Locate the cell with the specified text and output its (X, Y) center coordinate. 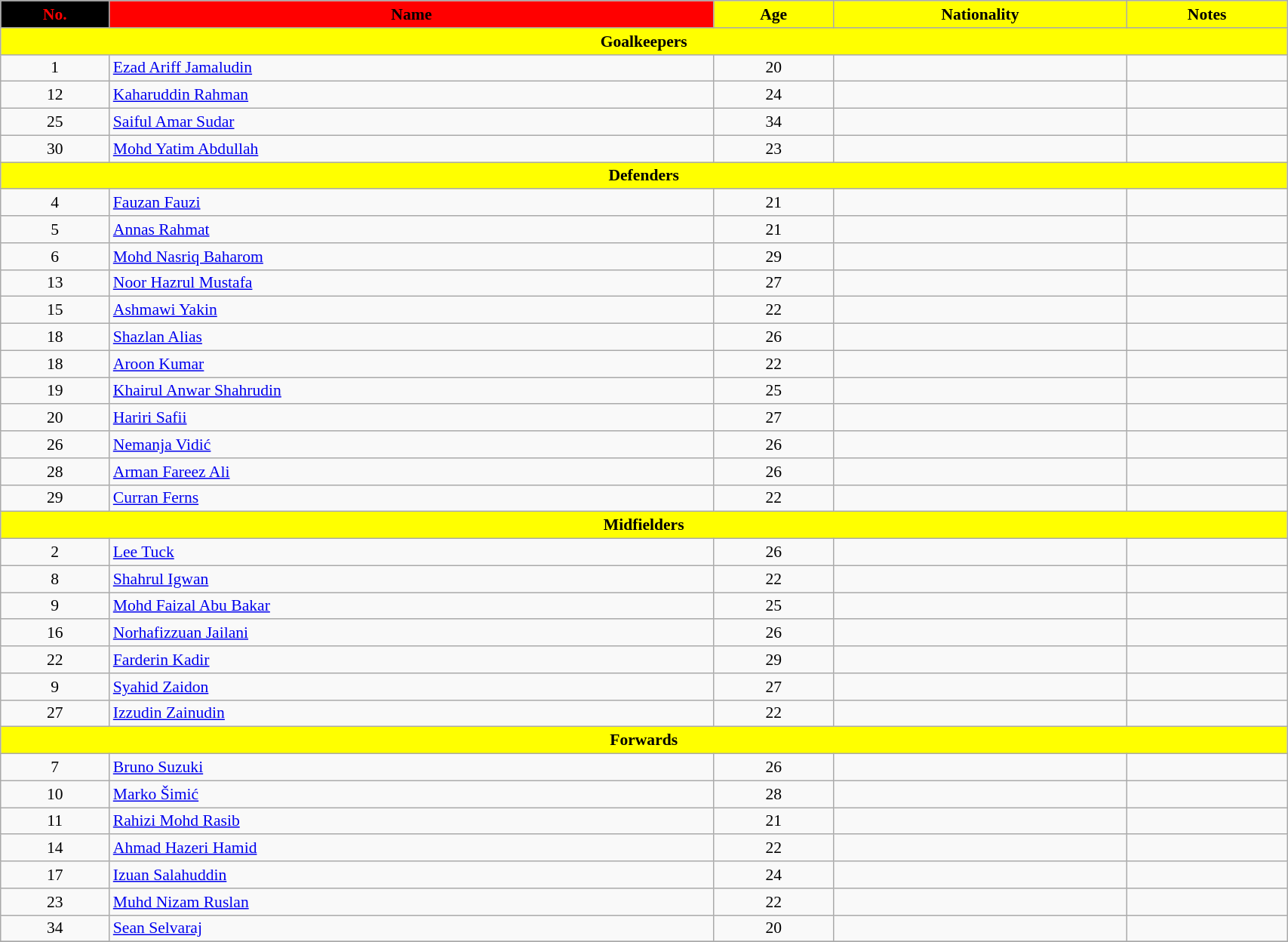
17 (55, 875)
Aroon Kumar (412, 364)
Midfielders (644, 525)
Curran Ferns (412, 498)
1 (55, 68)
8 (55, 579)
Nemanja Vidić (412, 445)
Age (773, 14)
Izzudin Zainudin (412, 713)
6 (55, 257)
Syahid Zaidon (412, 687)
4 (55, 203)
Hariri Safii (412, 418)
16 (55, 633)
30 (55, 149)
Ahmad Hazeri Hamid (412, 848)
Mohd Nasriq Baharom (412, 257)
Izuan Salahuddin (412, 875)
15 (55, 310)
Marko Šimić (412, 794)
Goalkeepers (644, 42)
Muhd Nizam Ruslan (412, 902)
Shazlan Alias (412, 337)
Farderin Kadir (412, 660)
Shahrul Igwan (412, 579)
Forwards (644, 740)
Arman Fareez Ali (412, 472)
10 (55, 794)
Annas Rahmat (412, 229)
11 (55, 821)
No. (55, 14)
2 (55, 553)
Fauzan Fauzi (412, 203)
Kaharuddin Rahman (412, 95)
Mohd Yatim Abdullah (412, 149)
Saiful Amar Sudar (412, 122)
Ezad Ariff Jamaludin (412, 68)
Khairul Anwar Shahrudin (412, 391)
Noor Hazrul Mustafa (412, 283)
7 (55, 768)
Mohd Faizal Abu Bakar (412, 606)
Bruno Suzuki (412, 768)
19 (55, 391)
13 (55, 283)
Notes (1207, 14)
Sean Selvaraj (412, 928)
Nationality (979, 14)
Lee Tuck (412, 553)
Defenders (644, 176)
Ashmawi Yakin (412, 310)
12 (55, 95)
Norhafizzuan Jailani (412, 633)
5 (55, 229)
14 (55, 848)
Rahizi Mohd Rasib (412, 821)
Name (412, 14)
